Provide the (x, y) coordinate of the cell's center where the given text is located.  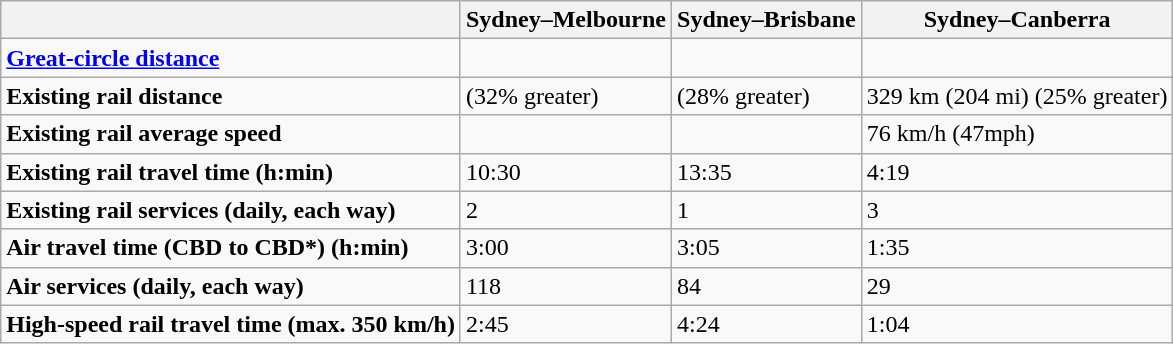
3 (1017, 210)
2 (566, 210)
High-speed rail travel time (max. 350 km/h) (231, 324)
Sydney–Canberra (1017, 20)
Existing rail average speed (231, 134)
4:24 (767, 324)
Existing rail travel time (h:min) (231, 172)
1:35 (1017, 248)
Air services (daily, each way) (231, 286)
Sydney–Brisbane (767, 20)
329 km (204 mi) (25% greater) (1017, 96)
4:19 (1017, 172)
76 km/h (47mph) (1017, 134)
10:30 (566, 172)
Great-circle distance (231, 58)
Existing rail services (daily, each way) (231, 210)
13:35 (767, 172)
3:00 (566, 248)
29 (1017, 286)
84 (767, 286)
1 (767, 210)
2:45 (566, 324)
3:05 (767, 248)
Existing rail distance (231, 96)
1:04 (1017, 324)
(32% greater) (566, 96)
(28% greater) (767, 96)
118 (566, 286)
Sydney–Melbourne (566, 20)
Air travel time (CBD to CBD*) (h:min) (231, 248)
